Find where the given text appears and provide that cell's center as [X, Y] coordinate. 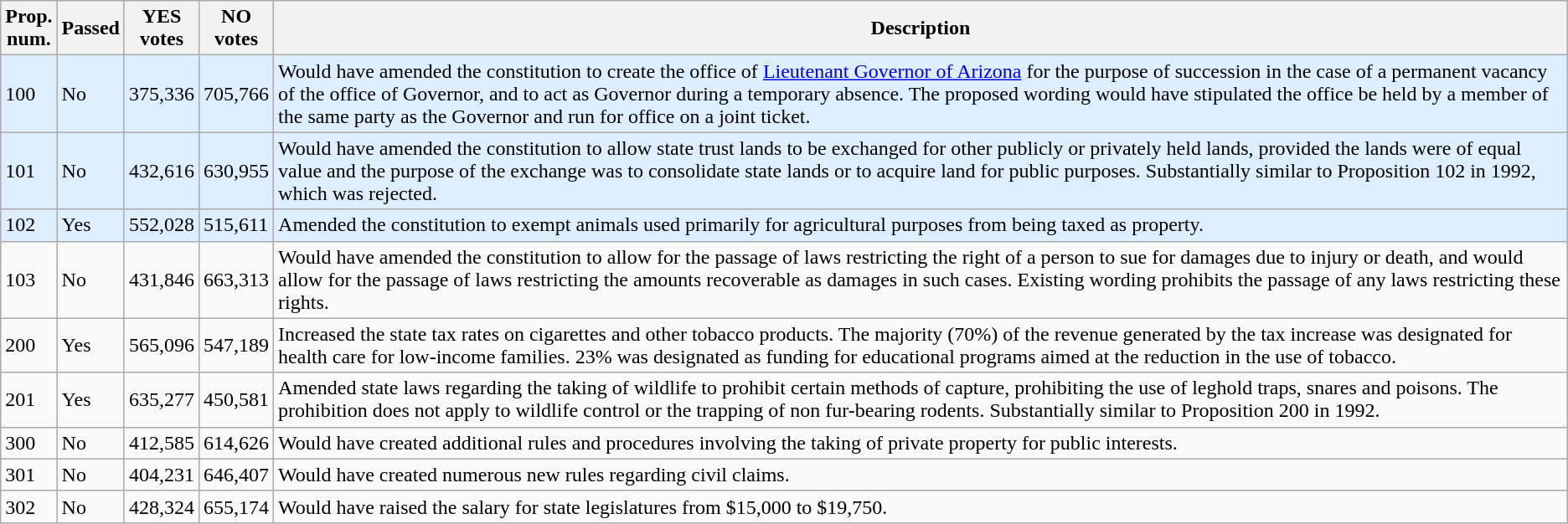
655,174 [236, 506]
412,585 [161, 443]
301 [28, 475]
Prop.num. [28, 28]
Would have created additional rules and procedures involving the taking of private property for public interests. [921, 443]
103 [28, 280]
552,028 [161, 225]
431,846 [161, 280]
630,955 [236, 171]
NOvotes [236, 28]
201 [28, 400]
375,336 [161, 94]
515,611 [236, 225]
YESvotes [161, 28]
Amended the constitution to exempt animals used primarily for agricultural purposes from being taxed as property. [921, 225]
635,277 [161, 400]
646,407 [236, 475]
100 [28, 94]
547,189 [236, 345]
300 [28, 443]
432,616 [161, 171]
102 [28, 225]
Description [921, 28]
565,096 [161, 345]
450,581 [236, 400]
404,231 [161, 475]
428,324 [161, 506]
663,313 [236, 280]
101 [28, 171]
614,626 [236, 443]
Would have raised the salary for state legislatures from $15,000 to $19,750. [921, 506]
200 [28, 345]
705,766 [236, 94]
Passed [90, 28]
Would have created numerous new rules regarding civil claims. [921, 475]
302 [28, 506]
